From the cell containing the given text, extract its center point as [X, Y] coordinate. 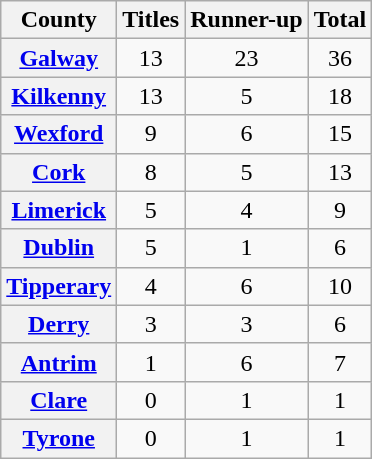
Tipperary [59, 286]
Dublin [59, 248]
15 [340, 134]
7 [340, 362]
Tyrone [59, 438]
Derry [59, 324]
County [59, 20]
Runner-up [247, 20]
Antrim [59, 362]
Wexford [59, 134]
Galway [59, 58]
Cork [59, 172]
10 [340, 286]
36 [340, 58]
Kilkenny [59, 96]
Titles [151, 20]
Total [340, 20]
23 [247, 58]
8 [151, 172]
Limerick [59, 210]
Clare [59, 400]
18 [340, 96]
